Return the [x, y] coordinate for the center point of the cell that contains the specified text.  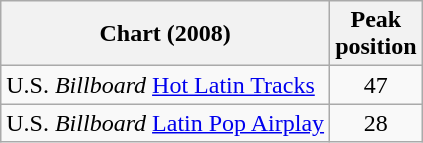
U.S. Billboard Hot Latin Tracks [166, 85]
Chart (2008) [166, 34]
28 [376, 123]
47 [376, 85]
Peakposition [376, 34]
U.S. Billboard Latin Pop Airplay [166, 123]
